Capture the cell that displays the provided text and extract its [x, y] central coordinate. 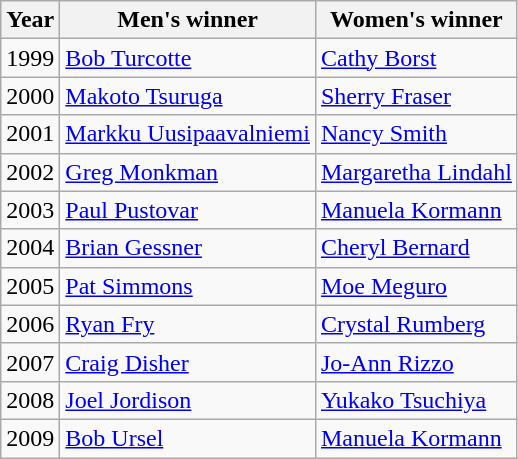
Bob Ursel [188, 438]
2001 [30, 134]
Year [30, 20]
Sherry Fraser [416, 96]
Craig Disher [188, 362]
1999 [30, 58]
Makoto Tsuruga [188, 96]
Men's winner [188, 20]
Moe Meguro [416, 286]
Brian Gessner [188, 248]
Crystal Rumberg [416, 324]
Margaretha Lindahl [416, 172]
Greg Monkman [188, 172]
2006 [30, 324]
Jo-Ann Rizzo [416, 362]
Bob Turcotte [188, 58]
Women's winner [416, 20]
2002 [30, 172]
2000 [30, 96]
2007 [30, 362]
2009 [30, 438]
Pat Simmons [188, 286]
Joel Jordison [188, 400]
2003 [30, 210]
Paul Pustovar [188, 210]
2005 [30, 286]
Yukako Tsuchiya [416, 400]
Ryan Fry [188, 324]
Cathy Borst [416, 58]
Nancy Smith [416, 134]
2004 [30, 248]
2008 [30, 400]
Markku Uusipaavalniemi [188, 134]
Cheryl Bernard [416, 248]
